Output the [x, y] coordinate of the center of the cell containing the given text.  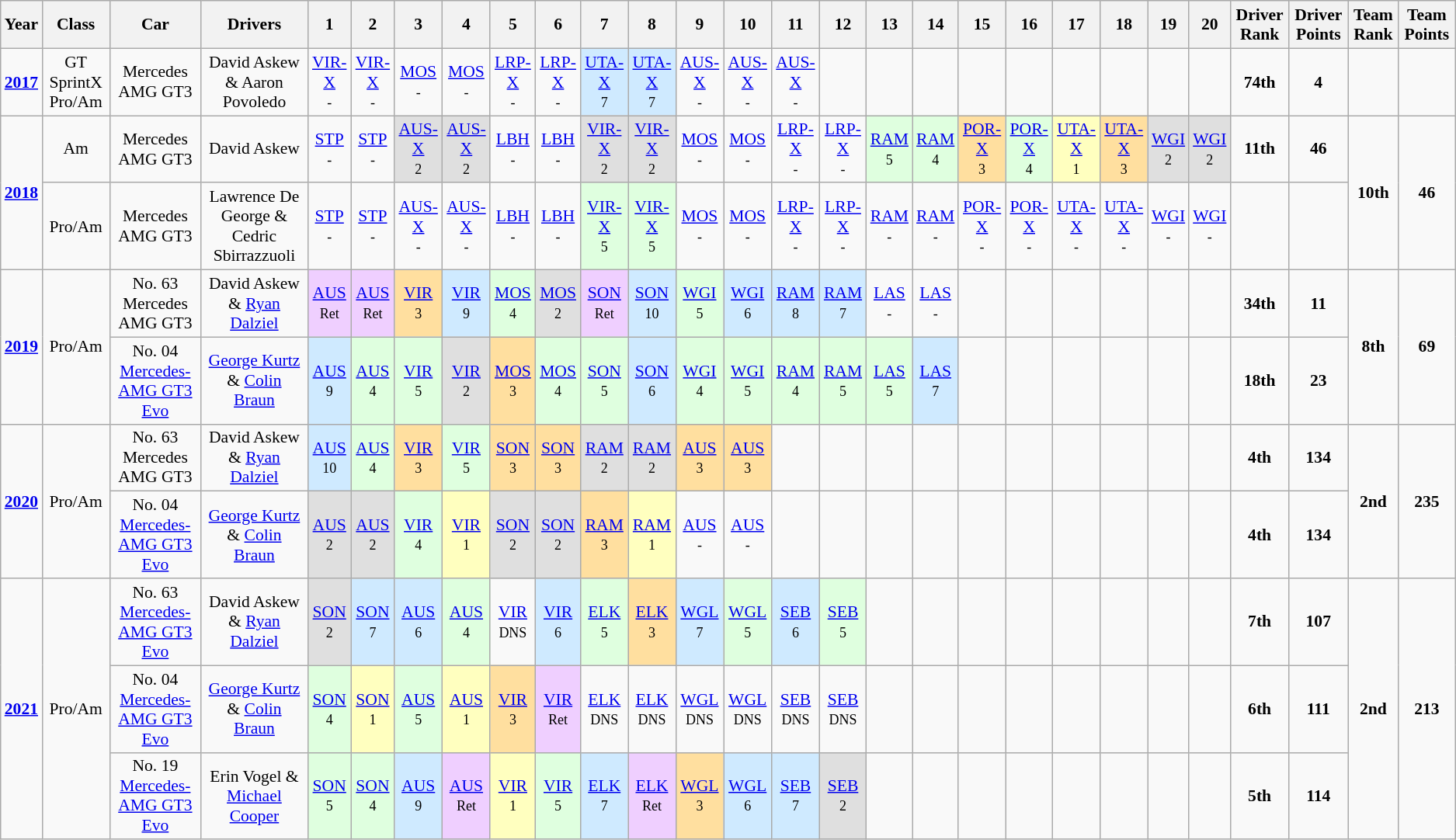
WGI 4 [700, 380]
8 [652, 25]
Drivers [255, 25]
213 [1427, 709]
RAM 3 [604, 535]
6 [558, 25]
111 [1319, 709]
ELK 5 [604, 622]
13 [890, 25]
11th [1260, 149]
9 [700, 25]
ELK 7 [604, 796]
2018 [22, 193]
SON 1 [373, 709]
ELK Ret [652, 796]
WGL 7 [700, 622]
David Askew [255, 149]
SEB 2 [843, 796]
2017 [22, 82]
ELK 3 [652, 622]
114 [1319, 796]
2020 [22, 502]
SEB 5 [843, 622]
No. 19 Mercedes-AMG GT3 Evo [155, 796]
5th [1260, 796]
74th [1260, 82]
SON 10 [652, 304]
3 [419, 25]
1 [329, 25]
5 [513, 25]
14 [935, 25]
WGI 6 [748, 304]
POR-X3 [982, 149]
2019 [22, 348]
RAM 7 [843, 304]
Erin Vogel & Michael Cooper [255, 796]
David Askew & Aaron Povoledo [255, 82]
Team Rank [1373, 25]
23 [1319, 380]
AUS 10 [329, 458]
69 [1427, 348]
No. 63 Mercedes-AMG GT3 Evo [155, 622]
Team Points [1427, 25]
Year [22, 25]
18th [1260, 380]
18 [1124, 25]
34th [1260, 304]
15 [982, 25]
Driver Rank [1260, 25]
Lawrence De George & Cedric Sbirrazzuoli [255, 227]
VIR Ret [558, 709]
SON Ret [604, 304]
VIR DNS [513, 622]
7 [604, 25]
Car [155, 25]
SEB 7 [796, 796]
VIR 6 [558, 622]
VIR 2 [467, 380]
16 [1030, 25]
10 [748, 25]
MOS2 [558, 304]
POR-X4 [1030, 149]
8th [1373, 348]
UTA-X 1 [1076, 149]
Class [76, 25]
17 [1076, 25]
LAS 7 [935, 380]
UTA-X 3 [1124, 149]
VIR 9 [467, 304]
20 [1210, 25]
Am [76, 149]
WGL 5 [748, 622]
6th [1260, 709]
GT SprintX Pro/Am [76, 82]
235 [1427, 502]
SEB 6 [796, 622]
7th [1260, 622]
AUS 6 [419, 622]
2021 [22, 709]
AUS 1 [467, 709]
MOS3 [513, 380]
WGL 3 [700, 796]
Driver Points [1319, 25]
10th [1373, 193]
19 [1168, 25]
VIR 4 [419, 535]
SON 6 [652, 380]
WGL 6 [748, 796]
RAM 1 [652, 535]
RAM 8 [796, 304]
12 [843, 25]
LAS 5 [890, 380]
107 [1319, 622]
SON 7 [373, 622]
AUS 5 [419, 709]
2 [373, 25]
